Find where the given text appears and provide that cell's center as (x, y) coordinate. 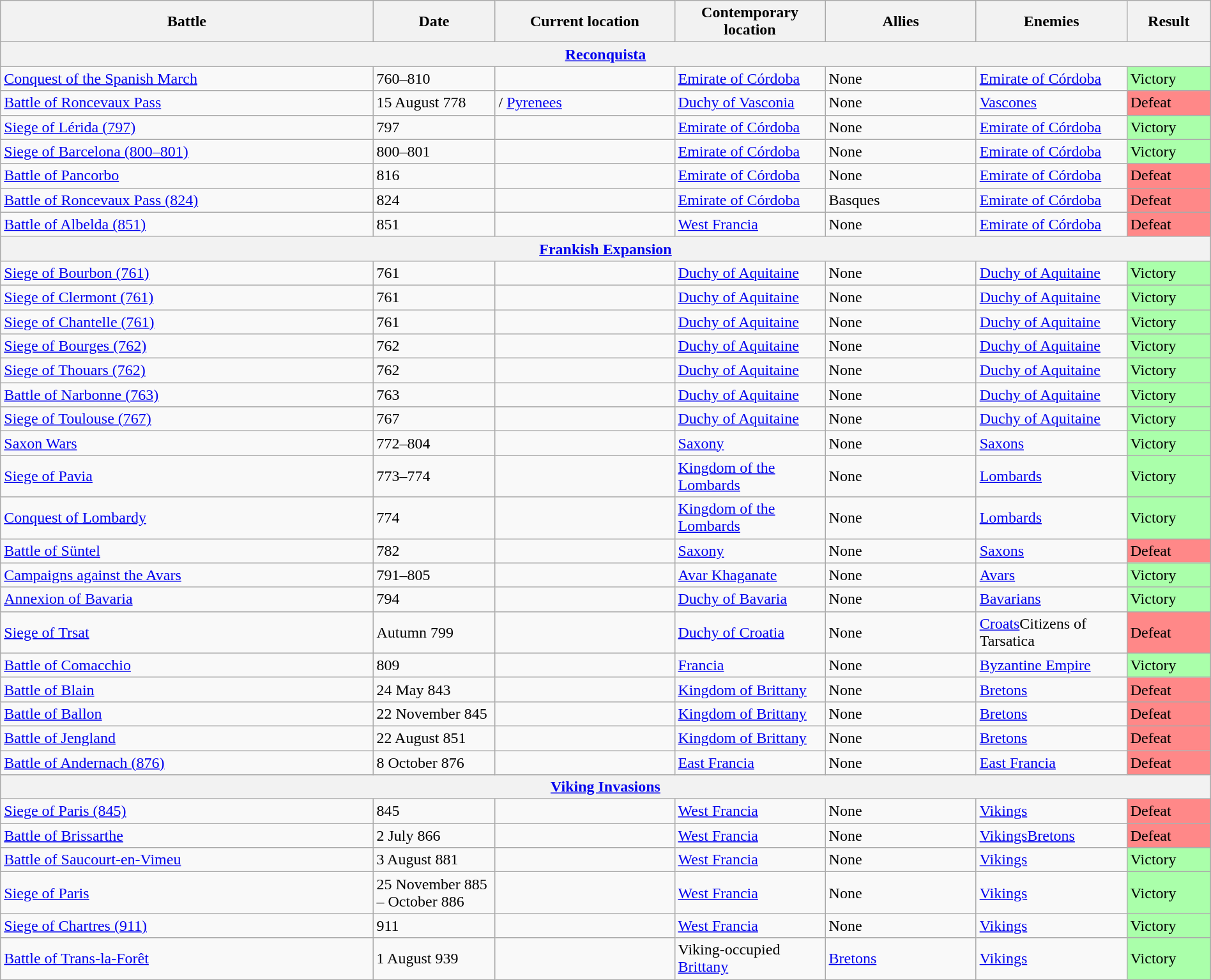
763 (434, 395)
Allies (901, 22)
24 May 843 (434, 689)
851 (434, 224)
774 (434, 517)
Duchy of Croatia (750, 632)
Duchy of Bavaria (750, 599)
816 (434, 176)
Current location (585, 22)
Date (434, 22)
809 (434, 665)
3 August 881 (434, 860)
Battle of Albelda (851) (187, 224)
Siege of Chartres (911) (187, 926)
Conquest of the Spanish March (187, 79)
Campaigns against the Avars (187, 575)
Battle of Trans-la-Forêt (187, 958)
Frankish Expansion (605, 249)
Battle of Brissarthe (187, 836)
760–810 (434, 79)
2 July 866 (434, 836)
Siege of Clermont (761) (187, 297)
Bavarians (1051, 599)
Basques (901, 200)
Battle of Pancorbo (187, 176)
Autumn 799 (434, 632)
Siege of Trsat (187, 632)
Battle of Jengland (187, 738)
911 (434, 926)
Vascones (1051, 103)
Siege of Paris (187, 893)
Siege of Paris (845) (187, 811)
Battle of Andernach (876) (187, 762)
Siege of Pavia (187, 477)
Viking-occupied Brittany (750, 958)
767 (434, 419)
Siege of Barcelona (800–801) (187, 151)
1 August 939 (434, 958)
VikingsBretons (1051, 836)
Siege of Lérida (797) (187, 127)
Duchy of Vasconia (750, 103)
Siege of Toulouse (767) (187, 419)
791–805 (434, 575)
Battle of Süntel (187, 551)
Avar Khaganate (750, 575)
Battle of Saucourt-en-Vimeu (187, 860)
Result (1169, 22)
Saxon Wars (187, 443)
782 (434, 551)
Enemies (1051, 22)
Siege of Bourges (762) (187, 346)
25 November 885 – October 886 (434, 893)
Francia (750, 665)
15 August 778 (434, 103)
Conquest of Lombardy (187, 517)
Viking Invasions (605, 787)
Siege of Thouars (762) (187, 371)
794 (434, 599)
Battle (187, 22)
22 August 851 (434, 738)
773–774 (434, 477)
772–804 (434, 443)
Battle of Comacchio (187, 665)
Battle of Roncevaux Pass (824) (187, 200)
Contemporary location (750, 22)
/ Pyrenees (585, 103)
Siege of Bourbon (761) (187, 273)
Annexion of Bavaria (187, 599)
824 (434, 200)
797 (434, 127)
Reconquista (605, 54)
Battle of Roncevaux Pass (187, 103)
845 (434, 811)
Battle of Narbonne (763) (187, 395)
Siege of Chantelle (761) (187, 321)
Avars (1051, 575)
8 October 876 (434, 762)
800–801 (434, 151)
CroatsCitizens of Tarsatica (1051, 632)
Byzantine Empire (1051, 665)
Battle of Ballon (187, 714)
Battle of Blain (187, 689)
22 November 845 (434, 714)
